Locate the cell with the specified text and output its [x, y] center coordinate. 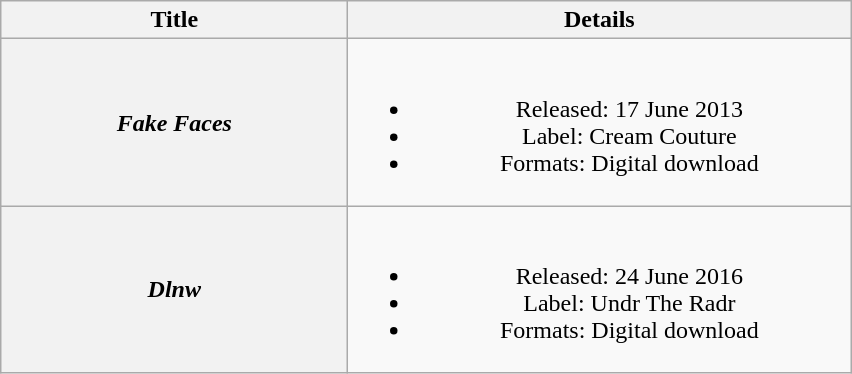
Released: 24 June 2016Label: Undr The RadrFormats: Digital download [600, 290]
Dlnw [174, 290]
Fake Faces [174, 122]
Details [600, 20]
Title [174, 20]
Released: 17 June 2013Label: Cream CoutureFormats: Digital download [600, 122]
